Provide the [x, y] coordinate of the cell's center where the given text is located.  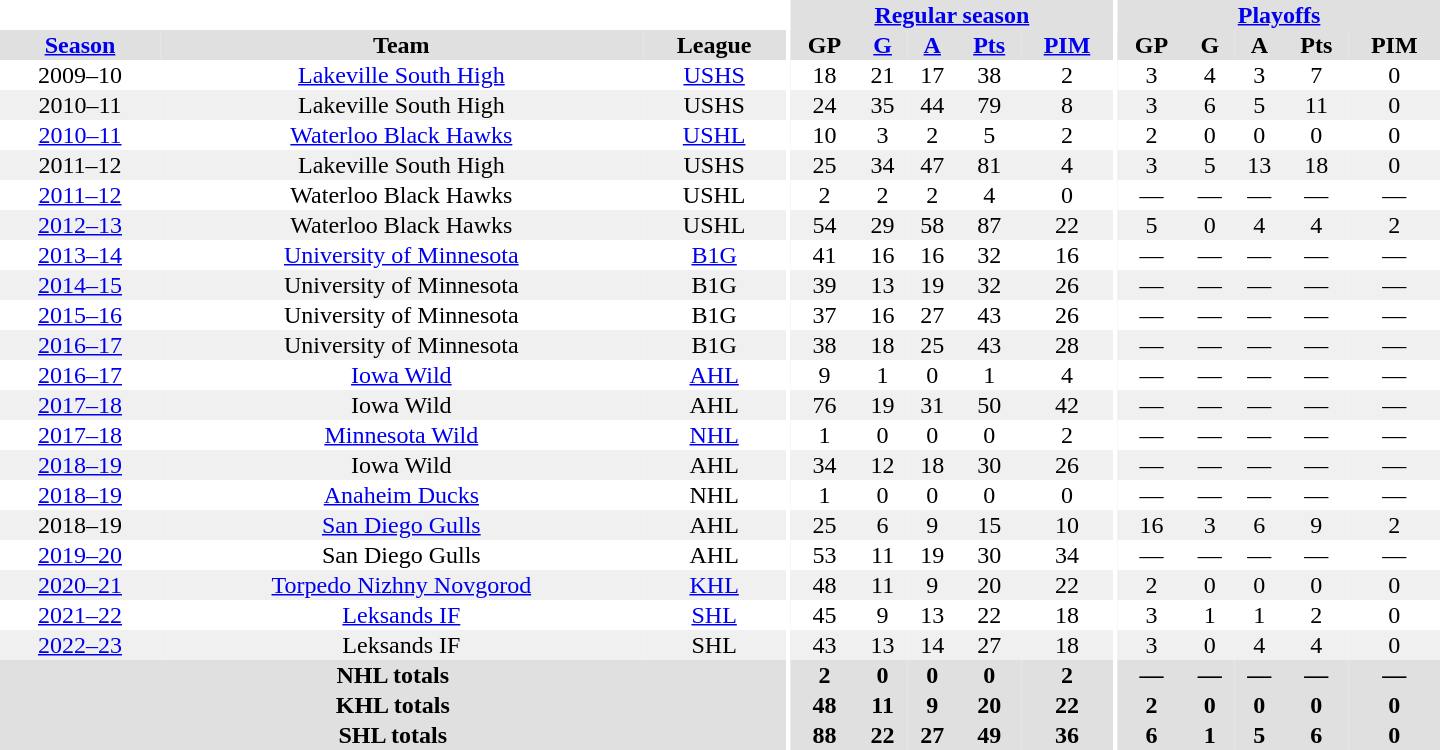
Season [80, 45]
42 [1066, 405]
KHL totals [393, 705]
76 [824, 405]
45 [824, 615]
2021–22 [80, 615]
29 [883, 225]
44 [932, 105]
37 [824, 315]
NHL totals [393, 675]
2020–21 [80, 585]
53 [824, 555]
7 [1316, 75]
15 [989, 525]
54 [824, 225]
58 [932, 225]
League [714, 45]
2022–23 [80, 645]
35 [883, 105]
41 [824, 255]
17 [932, 75]
8 [1066, 105]
12 [883, 465]
2012–13 [80, 225]
79 [989, 105]
Playoffs [1279, 15]
81 [989, 165]
Regular season [952, 15]
KHL [714, 585]
47 [932, 165]
Torpedo Nizhny Novgorod [402, 585]
Minnesota Wild [402, 435]
2015–16 [80, 315]
39 [824, 285]
2019–20 [80, 555]
SHL totals [393, 735]
87 [989, 225]
Team [402, 45]
24 [824, 105]
2014–15 [80, 285]
50 [989, 405]
2013–14 [80, 255]
21 [883, 75]
49 [989, 735]
88 [824, 735]
14 [932, 645]
36 [1066, 735]
2009–10 [80, 75]
Anaheim Ducks [402, 495]
28 [1066, 345]
31 [932, 405]
